Locate the cell with the specified text and output its [x, y] center coordinate. 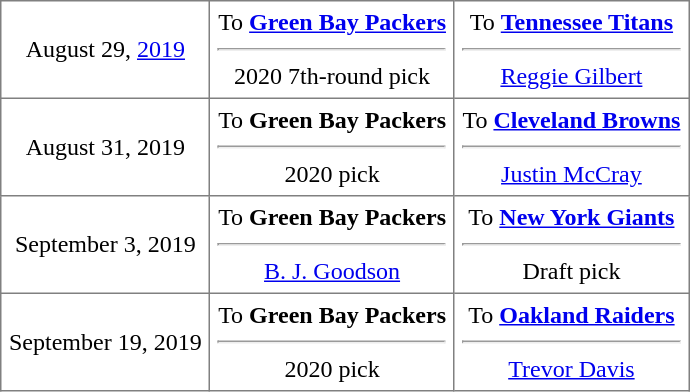
August 31, 2019 [106, 147]
To New York GiantsDraft pick [571, 245]
September 3, 2019 [106, 245]
To Green Bay Packers2020 7th-round pick [332, 50]
To Green Bay PackersB. J. Goodson [332, 245]
To Tennessee TitansReggie Gilbert [571, 50]
To Oakland RaidersTrevor Davis [571, 342]
To Cleveland BrownsJustin McCray [571, 147]
September 19, 2019 [106, 342]
August 29, 2019 [106, 50]
